Locate the cell with the specified text and output its (x, y) center coordinate. 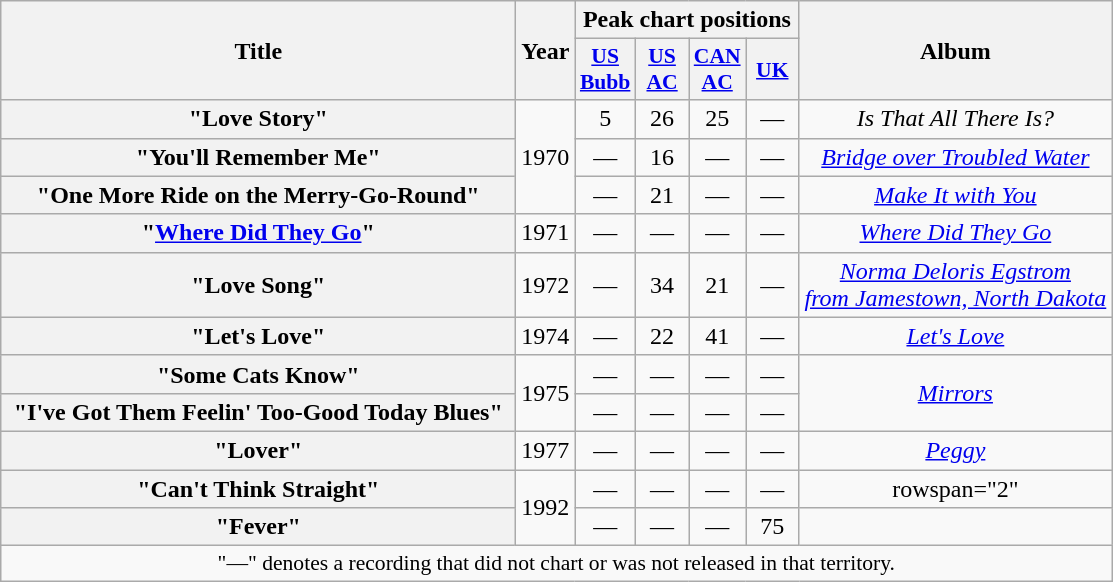
US Bubb (606, 70)
75 (772, 527)
"Love Story" (258, 119)
Title (258, 50)
41 (718, 336)
34 (662, 284)
1992 (546, 508)
1975 (546, 393)
"You'll Remember Me" (258, 157)
Let's Love (956, 336)
rowspan="2" (956, 489)
16 (662, 157)
"Fever" (258, 527)
US AC (662, 70)
Peak chart positions (687, 20)
1970 (546, 157)
Where Did They Go (956, 233)
"Can't Think Straight" (258, 489)
"Let's Love" (258, 336)
"Some Cats Know" (258, 374)
"—" denotes a recording that did not chart or was not released in that territory. (556, 564)
CAN AC (718, 70)
Bridge over Troubled Water (956, 157)
Album (956, 50)
Is That All There Is? (956, 119)
"I've Got Them Feelin' Too-Good Today Blues" (258, 412)
UK (772, 70)
Peggy (956, 450)
Mirrors (956, 393)
26 (662, 119)
5 (606, 119)
1977 (546, 450)
25 (718, 119)
22 (662, 336)
1972 (546, 284)
Year (546, 50)
"One More Ride on the Merry-Go-Round" (258, 195)
Norma Deloris Egstromfrom Jamestown, North Dakota (956, 284)
1971 (546, 233)
1974 (546, 336)
"Lover" (258, 450)
Make It with You (956, 195)
"Where Did They Go" (258, 233)
"Love Song" (258, 284)
